Capture the cell that displays the provided text and extract its (x, y) central coordinate. 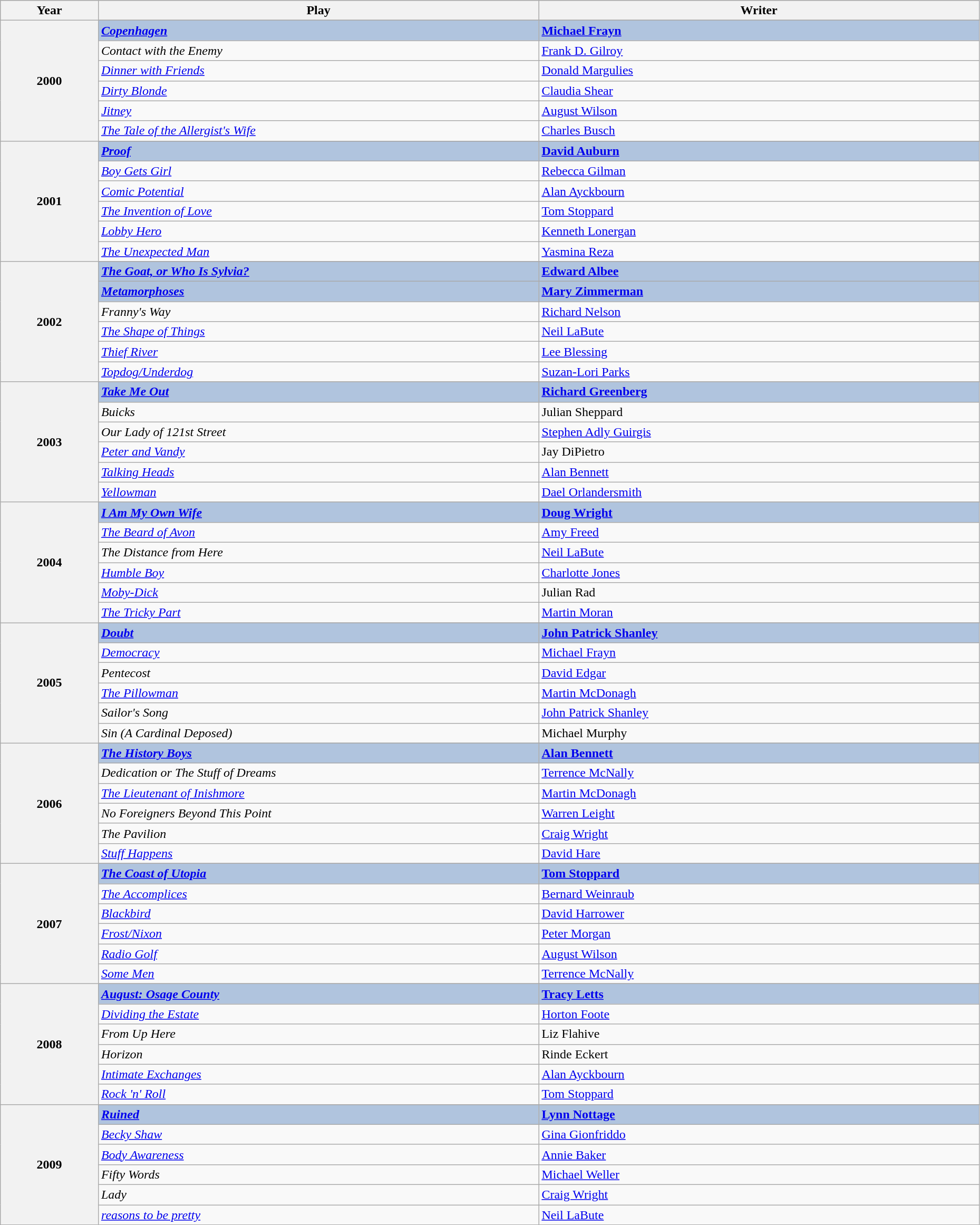
Talking Heads (318, 472)
The Pavilion (318, 833)
2009 (50, 1164)
Richard Greenberg (759, 392)
The Coast of Utopia (318, 873)
Comic Potential (318, 191)
Humble Boy (318, 572)
Annie Baker (759, 1154)
2002 (50, 322)
Lee Blessing (759, 352)
Pentecost (318, 673)
Jay DiPietro (759, 452)
The History Boys (318, 753)
Writer (759, 11)
David Auburn (759, 151)
Amy Freed (759, 532)
Dividing the Estate (318, 1014)
Stephen Adly Guirgis (759, 432)
Lady (318, 1194)
Blackbird (318, 914)
Rinde Eckert (759, 1054)
2005 (50, 683)
Rock 'n' Roll (318, 1094)
Sin (A Cardinal Deposed) (318, 733)
The Invention of Love (318, 211)
Thief River (318, 352)
Boy Gets Girl (318, 171)
2006 (50, 803)
The Goat, or Who Is Sylvia? (318, 272)
Kenneth Lonergan (759, 231)
Liz Flahive (759, 1034)
Peter Morgan (759, 934)
Franny's Way (318, 312)
Buicks (318, 412)
Our Lady of 121st Street (318, 432)
The Unexpected Man (318, 252)
Proof (318, 151)
2000 (50, 81)
2003 (50, 442)
Mary Zimmerman (759, 292)
Take Me Out (318, 392)
2001 (50, 201)
The Tale of the Allergist's Wife (318, 131)
Horton Foote (759, 1014)
Contact with the Enemy (318, 51)
Democracy (318, 653)
The Lieutenant of Inishmore (318, 793)
Radio Golf (318, 954)
reasons to be pretty (318, 1214)
Charles Busch (759, 131)
Suzan-Lori Parks (759, 372)
David Harrower (759, 914)
Jitney (318, 111)
Dinner with Friends (318, 71)
Julian Sheppard (759, 412)
Intimate Exchanges (318, 1074)
Charlotte Jones (759, 572)
Some Men (318, 974)
Stuff Happens (318, 853)
Claudia Shear (759, 91)
Bernard Weinraub (759, 894)
Dirty Blonde (318, 91)
Doug Wright (759, 512)
Ruined (318, 1114)
Copenhagen (318, 31)
2007 (50, 923)
2008 (50, 1044)
I Am My Own Wife (318, 512)
Richard Nelson (759, 312)
David Edgar (759, 673)
August: Osage County (318, 994)
The Accomplices (318, 894)
Metamorphoses (318, 292)
Frank D. Gilroy (759, 51)
Gina Gionfriddo (759, 1134)
Dael Orlandersmith (759, 492)
The Tricky Part (318, 613)
Becky Shaw (318, 1134)
Tracy Letts (759, 994)
Frost/Nixon (318, 934)
Body Awareness (318, 1154)
Doubt (318, 633)
Yellowman (318, 492)
The Shape of Things (318, 332)
No Foreigners Beyond This Point (318, 813)
Horizon (318, 1054)
Julian Rad (759, 593)
The Beard of Avon (318, 532)
Play (318, 11)
Martin Moran (759, 613)
Sailor's Song (318, 713)
Year (50, 11)
Rebecca Gilman (759, 171)
Warren Leight (759, 813)
Topdog/Underdog (318, 372)
Lobby Hero (318, 231)
Fifty Words (318, 1174)
The Pillowman (318, 693)
2004 (50, 562)
Peter and Vandy (318, 452)
From Up Here (318, 1034)
David Hare (759, 853)
Michael Weller (759, 1174)
Lynn Nottage (759, 1114)
The Distance from Here (318, 552)
Michael Murphy (759, 733)
Donald Margulies (759, 71)
Dedication or The Stuff of Dreams (318, 773)
Yasmina Reza (759, 252)
Edward Albee (759, 272)
Moby-Dick (318, 593)
